Provide the [X, Y] coordinate of the cell's center where the given text is located.  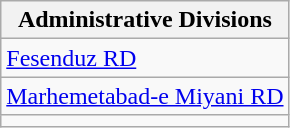
Fesenduz RD [145, 58]
Marhemetabad-e Miyani RD [145, 96]
Administrative Divisions [145, 20]
